Return the (X, Y) coordinate for the center point of the cell that contains the specified text.  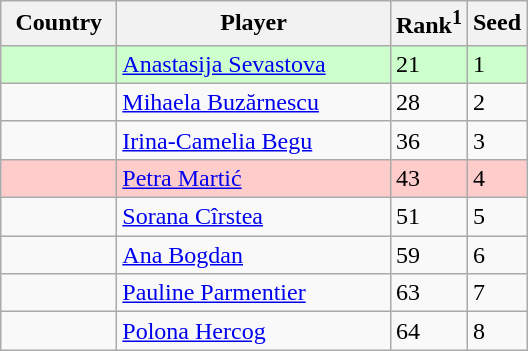
43 (428, 178)
Rank1 (428, 24)
7 (496, 293)
Sorana Cîrstea (254, 217)
51 (428, 217)
28 (428, 102)
Anastasija Sevastova (254, 64)
36 (428, 140)
Polona Hercog (254, 331)
5 (496, 217)
Irina-Camelia Begu (254, 140)
Petra Martić (254, 178)
Pauline Parmentier (254, 293)
3 (496, 140)
Ana Bogdan (254, 255)
63 (428, 293)
59 (428, 255)
1 (496, 64)
Mihaela Buzărnescu (254, 102)
21 (428, 64)
Country (59, 24)
64 (428, 331)
8 (496, 331)
6 (496, 255)
Player (254, 24)
Seed (496, 24)
4 (496, 178)
2 (496, 102)
